Determine the (x, y) coordinate at the center of the cell enclosing the given text.  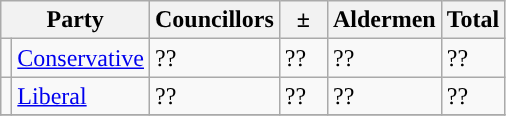
Liberal (81, 96)
Party (76, 20)
Conservative (81, 58)
Aldermen (384, 20)
Total (473, 20)
± (303, 20)
Councillors (215, 20)
